Output the [X, Y] coordinate of the center of the cell containing the given text.  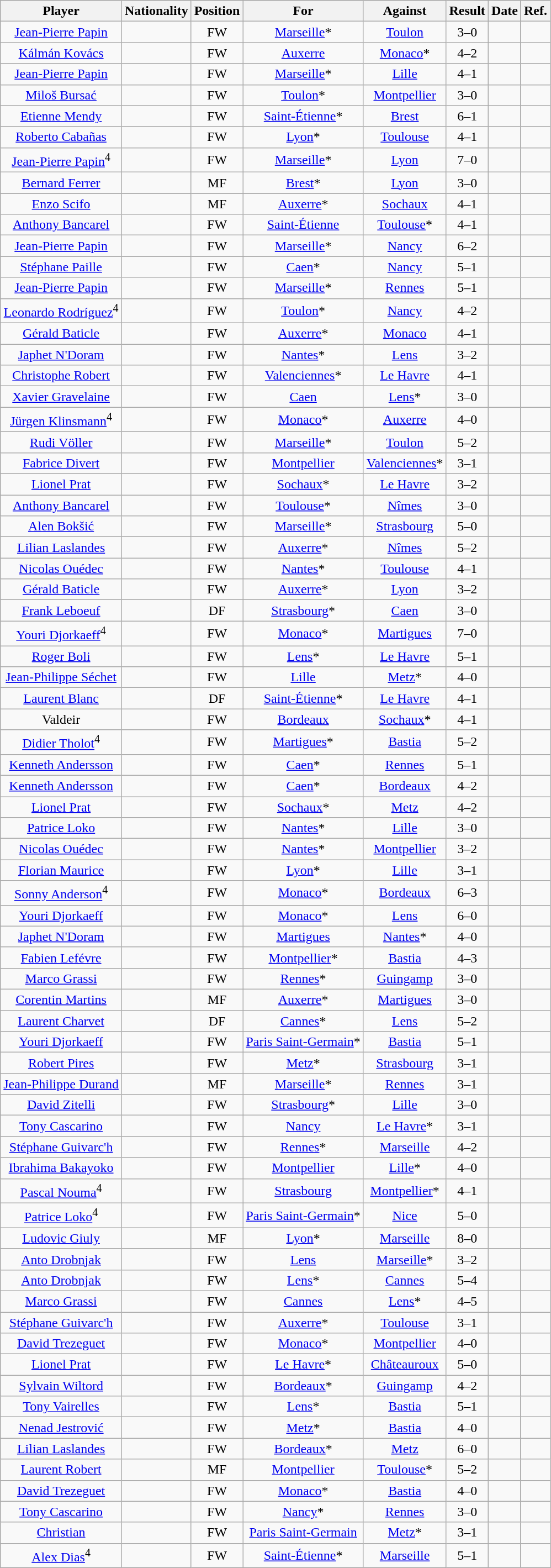
Player [61, 11]
Châteauroux [405, 1365]
Robert Pires [61, 1063]
Fabien Lefévre [61, 957]
Sochaux [405, 204]
8–0 [467, 1238]
Roger Boli [61, 656]
Result [467, 11]
Valdeir [61, 719]
Alen Bokšić [61, 527]
Sylvain Wiltord [61, 1386]
Fabrice Divert [61, 464]
Pascal Nouma4 [61, 1191]
Martigues* [303, 743]
Against [405, 11]
Date [505, 11]
Cannes* [303, 1021]
Etienne Mendy [61, 116]
6–2 [467, 246]
Nationality [156, 11]
Jean-Philippe Séchet [61, 677]
Laurent Charvet [61, 1021]
Xavier Gravelaine [61, 397]
Youri Djorkaeff4 [61, 633]
Patrice Loko4 [61, 1216]
Enzo Scifo [61, 204]
Ref. [536, 11]
Corentin Martins [61, 1000]
Saint-Étienne [303, 225]
Leonardo Rodríguez4 [61, 311]
Ibrahima Bakayoko [61, 1168]
Paris Saint-Germain [303, 1533]
Rudi Völler [61, 442]
4–5 [467, 1301]
Christophe Robert [61, 376]
Roberto Cabañas [61, 137]
Monaco [405, 334]
Laurent Blanc [61, 698]
Sonny Anderson4 [61, 893]
Christian [61, 1533]
Florian Maurice [61, 870]
Nancy* [303, 1512]
Position [217, 11]
Ludovic Giuly [61, 1238]
Brest [405, 116]
Alex Dias4 [61, 1556]
5–4 [467, 1280]
Nenad Jestrović [61, 1428]
Jean-Pierre Papin4 [61, 160]
Patrice Loko [61, 828]
6–1 [467, 116]
Tony Vairelles [61, 1407]
For [303, 11]
Miloš Bursać [61, 95]
Lille* [405, 1168]
Jürgen Klinsmann4 [61, 420]
6–3 [467, 893]
Didier Tholot4 [61, 743]
David Zitelli [61, 1105]
Brest* [303, 183]
4–3 [467, 957]
Nice [405, 1216]
Frank Leboeuf [61, 611]
Laurent Robert [61, 1470]
Stéphane Paille [61, 267]
Kálmán Kovács [61, 53]
Jean-Philippe Durand [61, 1084]
Bernard Ferrer [61, 183]
